Provide the (X, Y) coordinate of the cell's center where the given text is located.  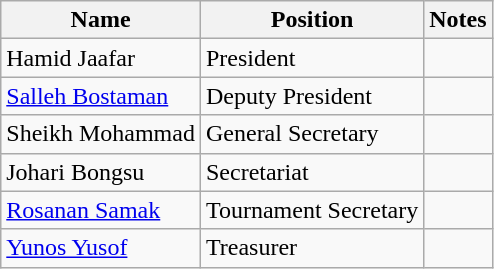
Treasurer (312, 248)
Sheikh Mohammad (101, 134)
Tournament Secretary (312, 210)
Position (312, 20)
Secretariat (312, 172)
Rosanan Samak (101, 210)
Deputy President (312, 96)
Hamid Jaafar (101, 58)
Notes (458, 20)
Salleh Bostaman (101, 96)
General Secretary (312, 134)
Yunos Yusof (101, 248)
Johari Bongsu (101, 172)
Name (101, 20)
President (312, 58)
